Extract the (X, Y) coordinate from the center of the cell holding the provided text.  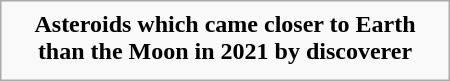
Asteroids which came closer to Earth than the Moon in 2021 by discoverer (224, 38)
